Provide the [X, Y] coordinate of the cell's center where the given text is located.  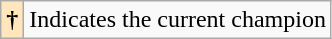
Indicates the current champion [178, 20]
† [12, 20]
